Find where the given text appears and provide that cell's center as (X, Y) coordinate. 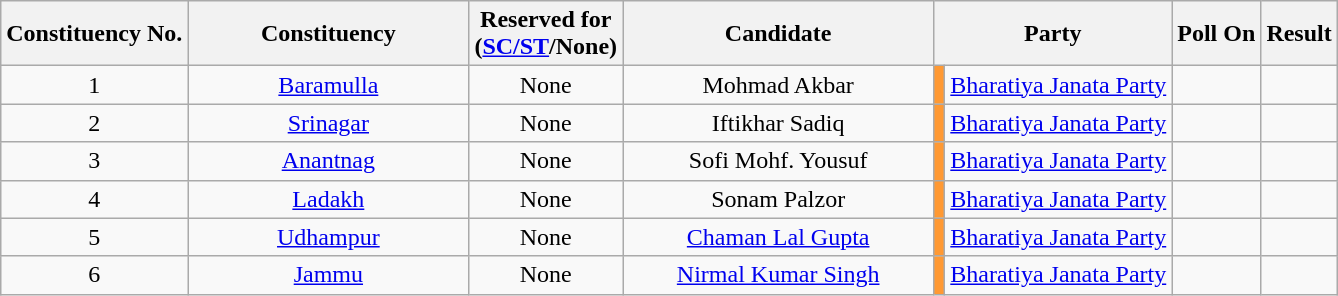
Udhampur (328, 237)
Baramulla (328, 85)
Sonam Palzor (778, 199)
Result (1299, 34)
Candidate (778, 34)
6 (94, 275)
Nirmal Kumar Singh (778, 275)
2 (94, 123)
Srinagar (328, 123)
Chaman Lal Gupta (778, 237)
Poll On (1216, 34)
1 (94, 85)
Mohmad Akbar (778, 85)
Anantnag (328, 161)
Jammu (328, 275)
Reserved for(SC/ST/None) (546, 34)
4 (94, 199)
Iftikhar Sadiq (778, 123)
Constituency No. (94, 34)
Party (1053, 34)
3 (94, 161)
5 (94, 237)
Constituency (328, 34)
Ladakh (328, 199)
Sofi Mohf. Yousuf (778, 161)
